Pinpoint the cell where the given text exists, returning its [x, y] midpoint coordinate. 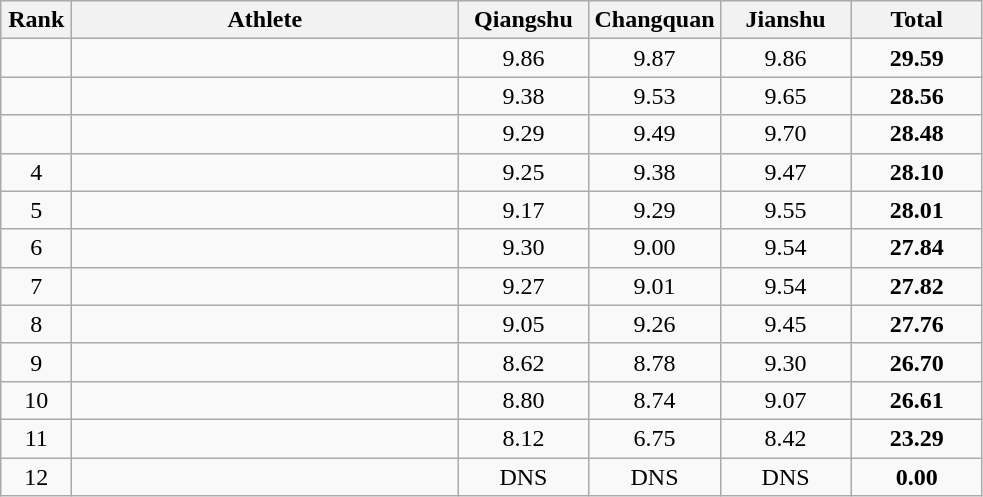
Qiangshu [524, 20]
23.29 [916, 438]
9.45 [786, 324]
Total [916, 20]
8.80 [524, 400]
9.00 [654, 248]
8.42 [786, 438]
9.25 [524, 172]
28.10 [916, 172]
9 [36, 362]
9.01 [654, 286]
9.26 [654, 324]
9.05 [524, 324]
28.48 [916, 134]
4 [36, 172]
28.56 [916, 96]
8 [36, 324]
Athlete [265, 20]
8.78 [654, 362]
12 [36, 477]
7 [36, 286]
9.27 [524, 286]
9.17 [524, 210]
10 [36, 400]
8.12 [524, 438]
9.65 [786, 96]
Rank [36, 20]
6 [36, 248]
6.75 [654, 438]
28.01 [916, 210]
26.61 [916, 400]
27.76 [916, 324]
26.70 [916, 362]
9.70 [786, 134]
9.87 [654, 58]
9.07 [786, 400]
9.49 [654, 134]
9.47 [786, 172]
9.53 [654, 96]
0.00 [916, 477]
29.59 [916, 58]
9.55 [786, 210]
5 [36, 210]
Jianshu [786, 20]
Changquan [654, 20]
27.82 [916, 286]
8.74 [654, 400]
27.84 [916, 248]
11 [36, 438]
8.62 [524, 362]
